Identify which cell holds the provided text, then report its (X, Y) central coordinate. 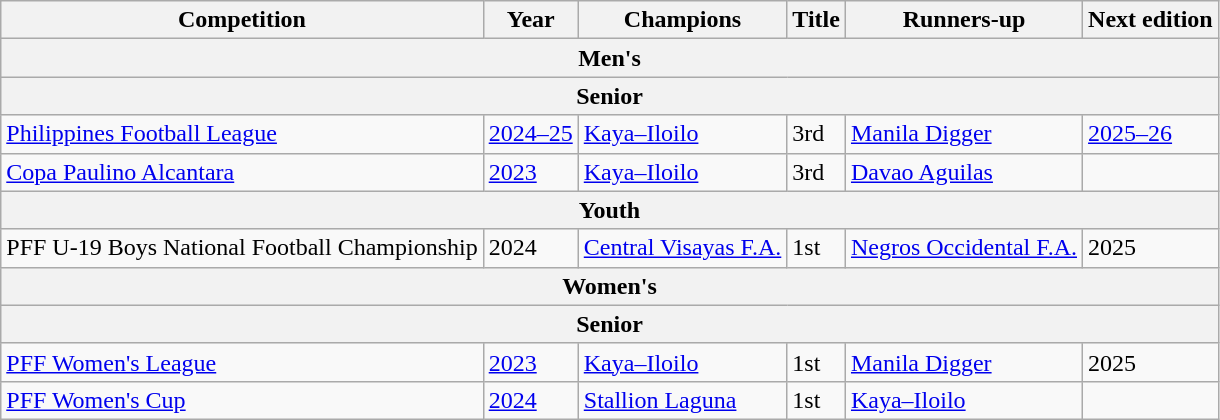
Next edition (1151, 20)
Year (530, 20)
Philippines Football League (242, 134)
Title (816, 20)
PFF Women's League (242, 362)
Runners-up (964, 20)
Davao Aguilas (964, 172)
Competition (242, 20)
2025–26 (1151, 134)
Stallion Laguna (682, 400)
2024–25 (530, 134)
Women's (610, 286)
Negros Occidental F.A. (964, 248)
Copa Paulino Alcantara (242, 172)
Men's (610, 58)
Champions (682, 20)
PFF U-19 Boys National Football Championship (242, 248)
Youth (610, 210)
PFF Women's Cup (242, 400)
Central Visayas F.A. (682, 248)
